Scan for the cell matching the given text and deliver its [x, y] coordinate at center. 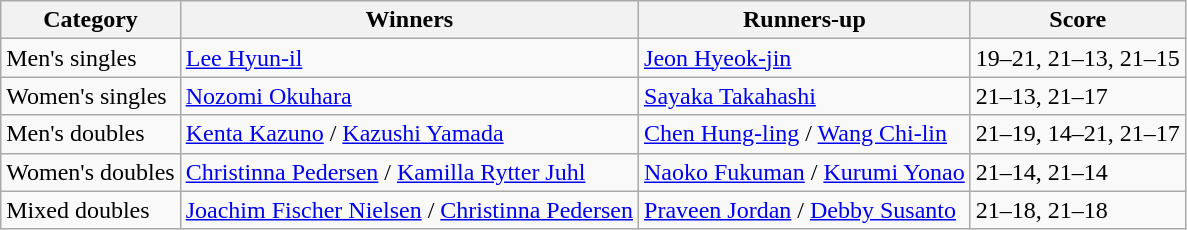
Christinna Pedersen / Kamilla Rytter Juhl [409, 172]
Mixed doubles [90, 210]
Lee Hyun-il [409, 58]
Runners-up [805, 20]
Winners [409, 20]
Women's doubles [90, 172]
Praveen Jordan / Debby Susanto [805, 210]
21–14, 21–14 [1078, 172]
Kenta Kazuno / Kazushi Yamada [409, 134]
Naoko Fukuman / Kurumi Yonao [805, 172]
Score [1078, 20]
Men's doubles [90, 134]
Women's singles [90, 96]
Men's singles [90, 58]
Category [90, 20]
21–19, 14–21, 21–17 [1078, 134]
Sayaka Takahashi [805, 96]
19–21, 21–13, 21–15 [1078, 58]
Joachim Fischer Nielsen / Christinna Pedersen [409, 210]
Jeon Hyeok-jin [805, 58]
Chen Hung-ling / Wang Chi-lin [805, 134]
21–13, 21–17 [1078, 96]
21–18, 21–18 [1078, 210]
Nozomi Okuhara [409, 96]
